Capture the cell that displays the provided text and extract its (x, y) central coordinate. 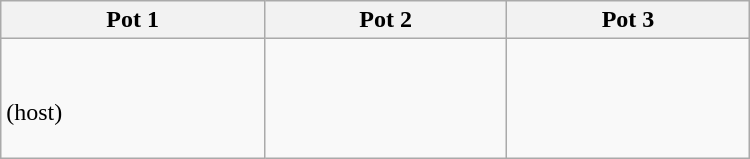
Pot 1 (133, 20)
Pot 2 (385, 20)
(host) (133, 98)
Pot 3 (628, 20)
